Identify which cell holds the provided text, then report its (x, y) central coordinate. 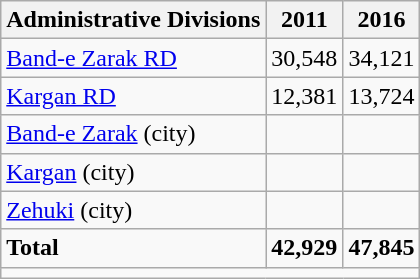
30,548 (304, 58)
Band-e Zarak RD (134, 58)
34,121 (382, 58)
Kargan (city) (134, 172)
Band-e Zarak (city) (134, 134)
42,929 (304, 248)
Total (134, 248)
Zehuki (city) (134, 210)
Administrative Divisions (134, 20)
2011 (304, 20)
12,381 (304, 96)
Kargan RD (134, 96)
47,845 (382, 248)
13,724 (382, 96)
2016 (382, 20)
